Find where the given text appears and provide that cell's center as [x, y] coordinate. 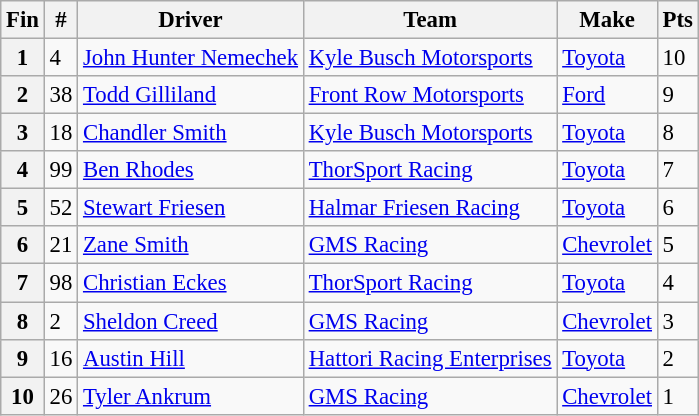
Team [430, 20]
Austin Hill [191, 358]
52 [60, 208]
John Hunter Nemechek [191, 58]
Driver [191, 20]
Pts [678, 20]
Hattori Racing Enterprises [430, 358]
Ben Rhodes [191, 170]
18 [60, 133]
99 [60, 170]
Stewart Friesen [191, 208]
# [60, 20]
16 [60, 358]
38 [60, 95]
Halmar Friesen Racing [430, 208]
Tyler Ankrum [191, 396]
Zane Smith [191, 245]
Christian Eckes [191, 283]
26 [60, 396]
21 [60, 245]
Sheldon Creed [191, 321]
Ford [607, 95]
Make [607, 20]
Todd Gilliland [191, 95]
Fin [23, 20]
Chandler Smith [191, 133]
Front Row Motorsports [430, 95]
98 [60, 283]
